Identify which cell holds the provided text, then report its (x, y) central coordinate. 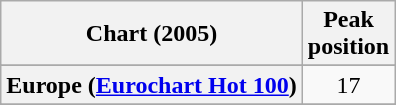
Chart (2005) (152, 34)
Peakposition (348, 34)
17 (348, 85)
Europe (Eurochart Hot 100) (152, 85)
